Find where the given text appears and provide that cell's center as [X, Y] coordinate. 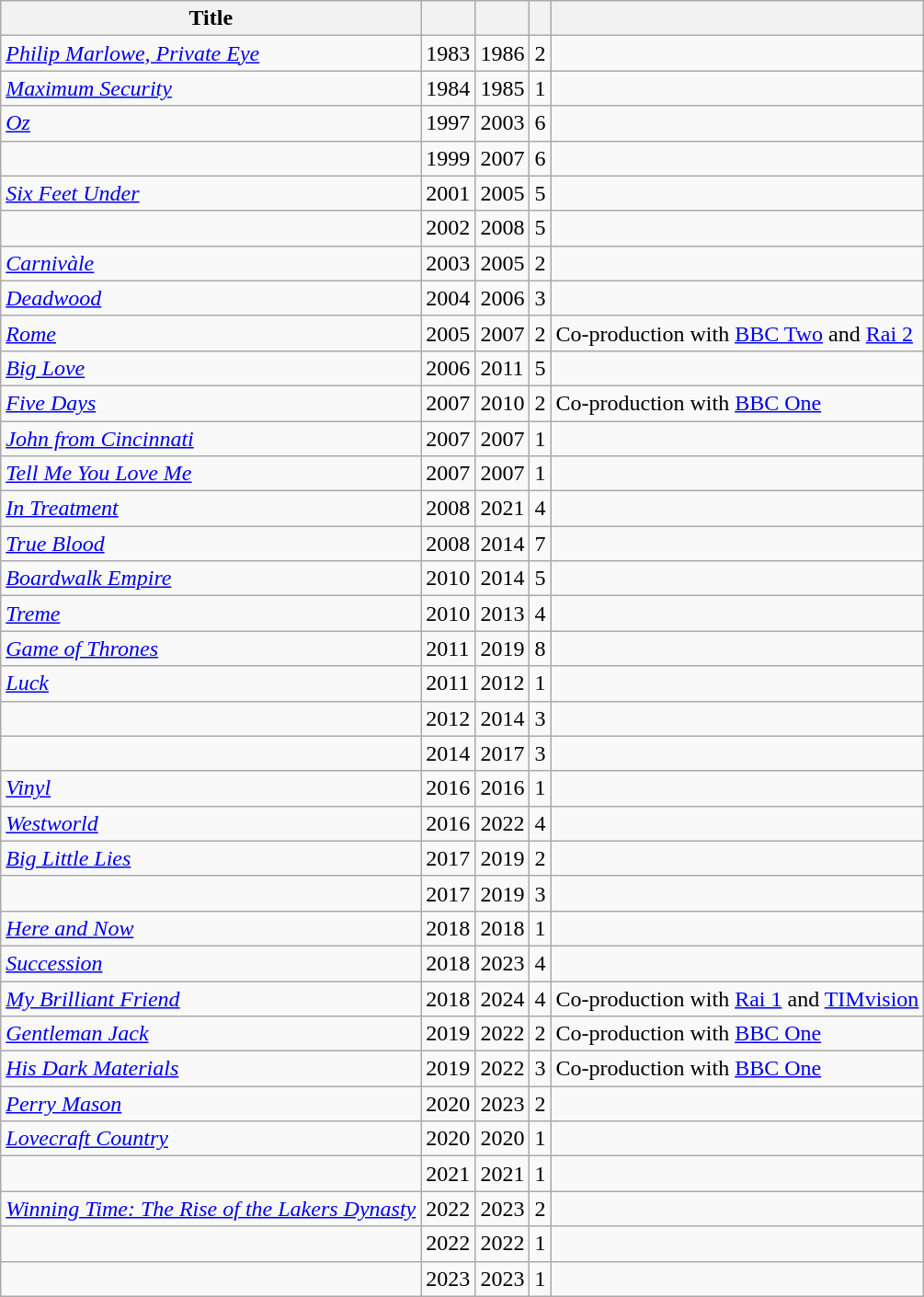
Five Days [211, 403]
Title [211, 18]
Here and Now [211, 928]
Gentleman Jack [211, 1034]
In Treatment [211, 509]
Rome [211, 333]
Luck [211, 683]
8 [541, 648]
Co-production with Rai 1 and TIMvision [737, 998]
2013 [502, 614]
Game of Thrones [211, 648]
Carnivàle [211, 263]
Lovecraft Country [211, 1139]
Winning Time: The Rise of the Lakers Dynasty [211, 1209]
His Dark Materials [211, 1069]
1999 [449, 158]
1986 [502, 53]
2002 [449, 228]
Oz [211, 123]
Tell Me You Love Me [211, 474]
Six Feet Under [211, 193]
Vinyl [211, 788]
Succession [211, 963]
Maximum Security [211, 88]
Big Love [211, 368]
2024 [502, 998]
Philip Marlowe, Private Eye [211, 53]
John from Cincinnati [211, 439]
Boardwalk Empire [211, 579]
1997 [449, 123]
True Blood [211, 544]
My Brilliant Friend [211, 998]
1983 [449, 53]
Treme [211, 614]
Co-production with BBC Two and Rai 2 [737, 333]
7 [541, 544]
Big Little Lies [211, 858]
Deadwood [211, 298]
Westworld [211, 823]
Perry Mason [211, 1104]
1985 [502, 88]
2004 [449, 298]
1984 [449, 88]
2001 [449, 193]
